Locate the cell with the specified text and output its (x, y) center coordinate. 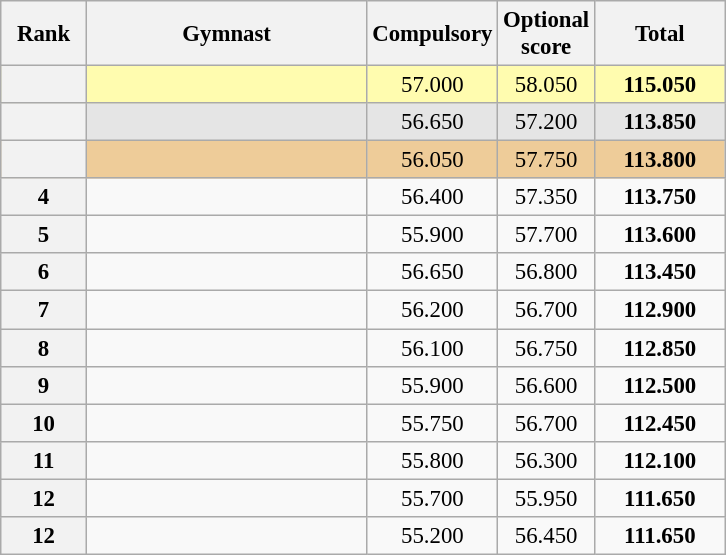
5 (44, 235)
113.450 (660, 273)
55.950 (546, 498)
10 (44, 423)
112.450 (660, 423)
57.200 (546, 122)
112.850 (660, 348)
56.800 (546, 273)
58.050 (546, 85)
112.500 (660, 385)
55.200 (432, 536)
112.900 (660, 310)
Optional score (546, 34)
Total (660, 34)
Rank (44, 34)
56.400 (432, 197)
7 (44, 310)
55.800 (432, 460)
57.700 (546, 235)
56.200 (432, 310)
56.450 (546, 536)
57.000 (432, 85)
9 (44, 385)
Gymnast (226, 34)
57.750 (546, 160)
56.050 (432, 160)
113.600 (660, 235)
115.050 (660, 85)
56.600 (546, 385)
6 (44, 273)
57.350 (546, 197)
56.100 (432, 348)
4 (44, 197)
55.700 (432, 498)
113.750 (660, 197)
113.800 (660, 160)
11 (44, 460)
113.850 (660, 122)
8 (44, 348)
56.750 (546, 348)
112.100 (660, 460)
55.750 (432, 423)
Compulsory (432, 34)
56.300 (546, 460)
